For the text-containing cell, return its midpoint in [x, y] coordinate format. 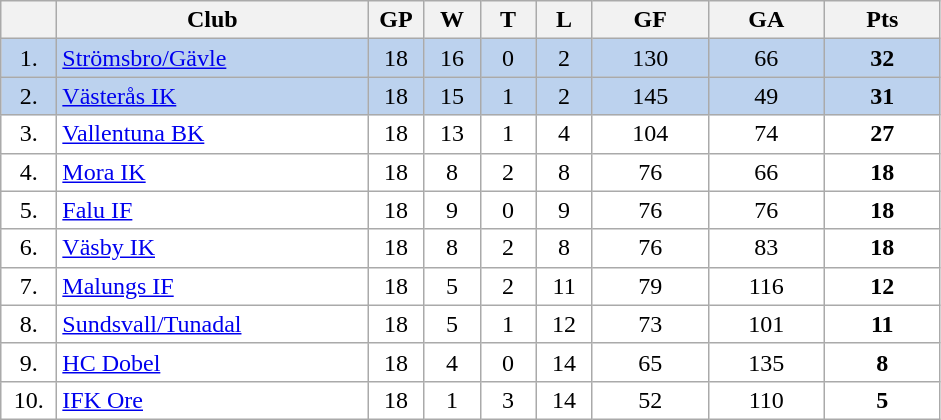
130 [650, 58]
9. [29, 362]
52 [650, 400]
7. [29, 286]
3 [508, 400]
32 [882, 58]
104 [650, 134]
145 [650, 96]
74 [766, 134]
49 [766, 96]
Väsby IK [212, 248]
Sundsvall/Tunadal [212, 324]
GA [766, 20]
Västerås IK [212, 96]
27 [882, 134]
Strömsbro/Gävle [212, 58]
Pts [882, 20]
4. [29, 172]
GF [650, 20]
8. [29, 324]
IFK Ore [212, 400]
110 [766, 400]
Falu IF [212, 210]
16 [452, 58]
5. [29, 210]
15 [452, 96]
73 [650, 324]
83 [766, 248]
W [452, 20]
L [564, 20]
Mora IK [212, 172]
10. [29, 400]
116 [766, 286]
13 [452, 134]
GP [396, 20]
79 [650, 286]
101 [766, 324]
65 [650, 362]
T [508, 20]
2. [29, 96]
Malungs IF [212, 286]
31 [882, 96]
HC Dobel [212, 362]
135 [766, 362]
Vallentuna BK [212, 134]
3. [29, 134]
6. [29, 248]
Club [212, 20]
1. [29, 58]
